Output the [x, y] coordinate of the center of the cell containing the given text.  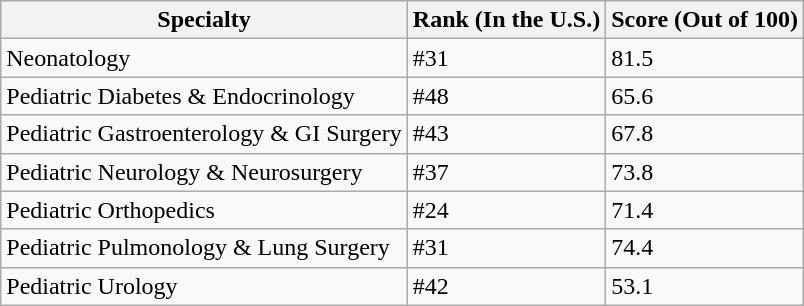
Pediatric Urology [204, 286]
Pediatric Gastroenterology & GI Surgery [204, 134]
Neonatology [204, 58]
65.6 [705, 96]
#24 [506, 210]
Score (Out of 100) [705, 20]
67.8 [705, 134]
Pediatric Pulmonology & Lung Surgery [204, 248]
#42 [506, 286]
53.1 [705, 286]
Pediatric Orthopedics [204, 210]
71.4 [705, 210]
#43 [506, 134]
Pediatric Neurology & Neurosurgery [204, 172]
#37 [506, 172]
Pediatric Diabetes & Endocrinology [204, 96]
Specialty [204, 20]
73.8 [705, 172]
74.4 [705, 248]
Rank (In the U.S.) [506, 20]
81.5 [705, 58]
#48 [506, 96]
